Provide the [X, Y] coordinate of the cell's center where the given text is located.  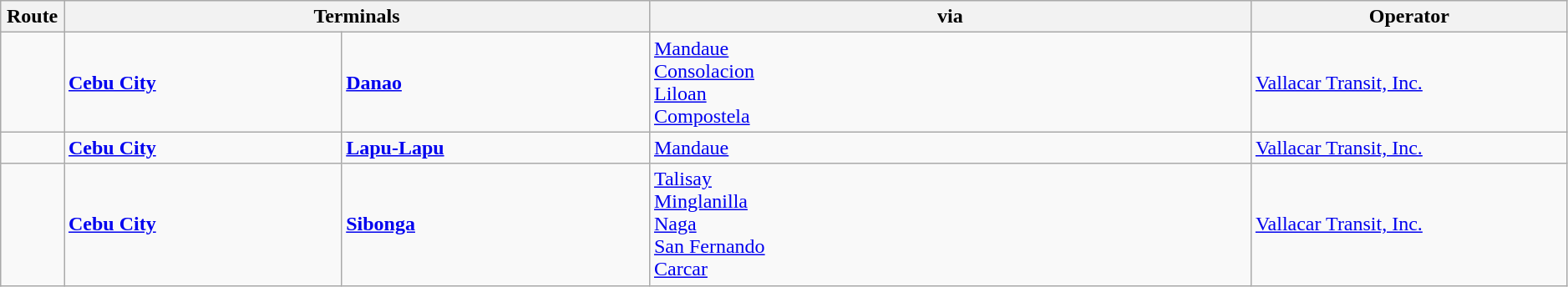
Mandaue [950, 148]
Operator [1408, 17]
Lapu-Lapu [496, 148]
Sibonga [496, 224]
Danao [496, 82]
via [950, 17]
MandaueConsolacionLiloanCompostela [950, 82]
Route [33, 17]
TalisayMinglanillaNagaSan FernandoCarcar [950, 224]
Terminals [356, 17]
